Search for the cell housing the specified text and yield its [X, Y] center coordinate. 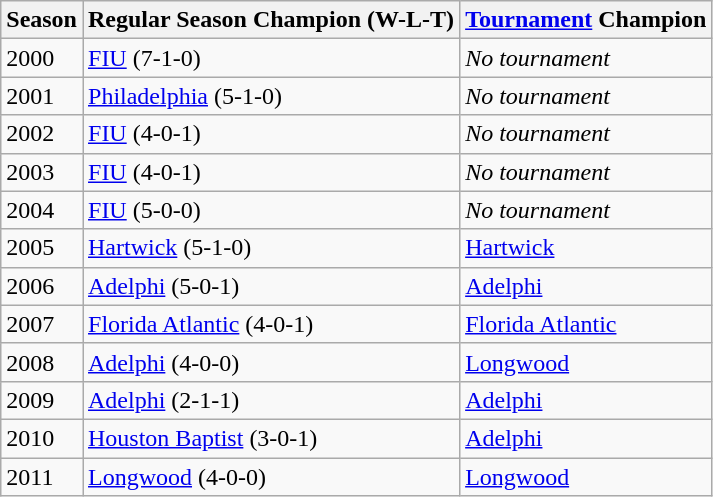
Regular Season Champion (W-L-T) [270, 20]
Adelphi (2-1-1) [270, 400]
Adelphi (5-0-1) [270, 286]
Adelphi (4-0-0) [270, 362]
2007 [42, 324]
Tournament Champion [586, 20]
2011 [42, 477]
2010 [42, 438]
2001 [42, 96]
Philadelphia (5-1-0) [270, 96]
2000 [42, 58]
2005 [42, 248]
2002 [42, 134]
2004 [42, 210]
Florida Atlantic [586, 324]
FIU (5-0-0) [270, 210]
Season [42, 20]
2009 [42, 400]
Hartwick [586, 248]
Longwood (4-0-0) [270, 477]
Florida Atlantic (4-0-1) [270, 324]
2003 [42, 172]
Hartwick (5-1-0) [270, 248]
2006 [42, 286]
Houston Baptist (3-0-1) [270, 438]
FIU (7-1-0) [270, 58]
2008 [42, 362]
